Identify which cell holds the provided text, then report its (X, Y) central coordinate. 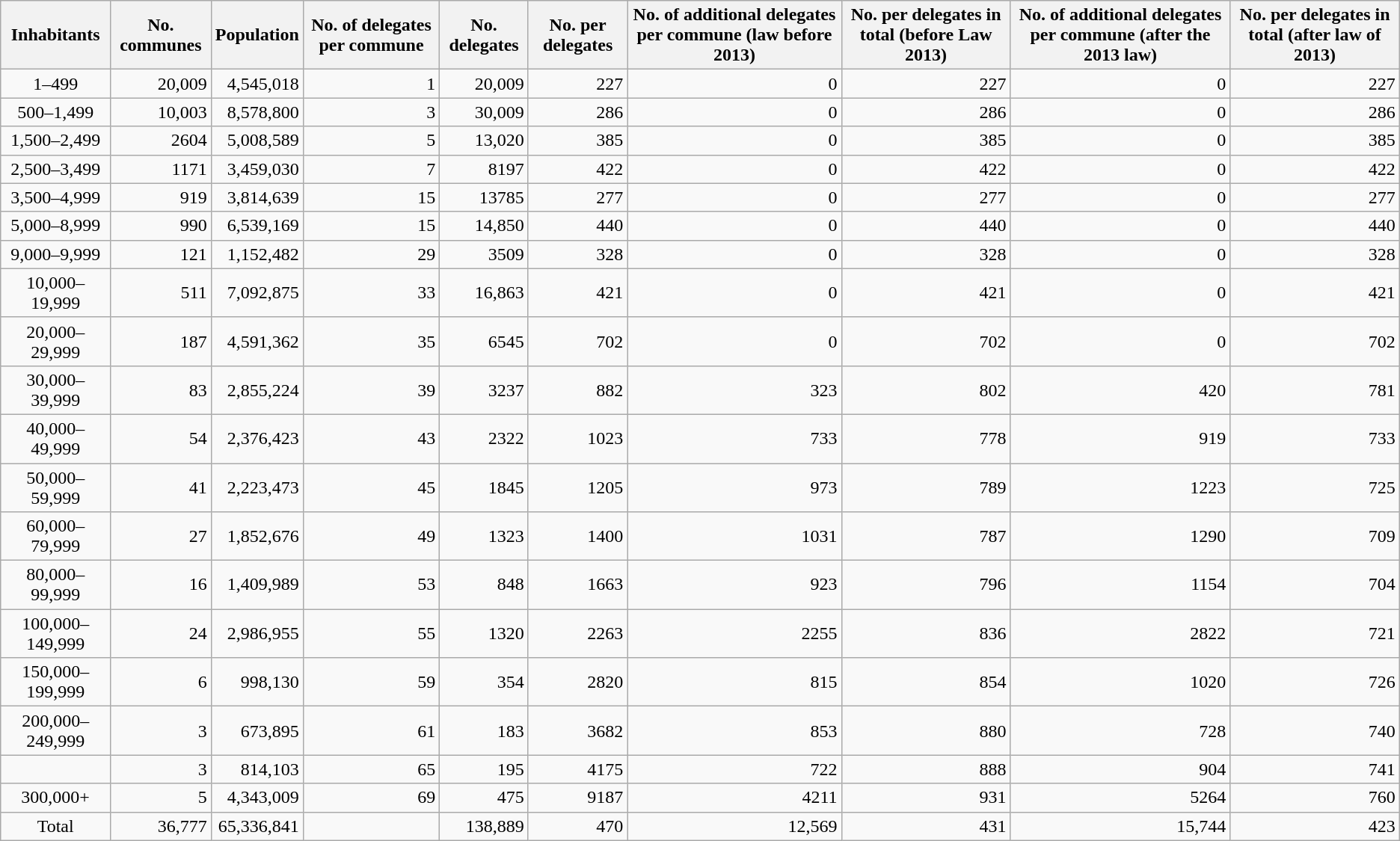
1,852,676 (257, 537)
5,008,589 (257, 141)
1171 (162, 169)
5264 (1120, 798)
Total (55, 826)
973 (734, 487)
No. per delegates in total (before Law 2013) (926, 35)
815 (734, 682)
511 (162, 293)
49 (371, 537)
789 (926, 487)
1845 (485, 487)
33 (371, 293)
728 (1120, 731)
998,130 (257, 682)
3,814,639 (257, 197)
9187 (577, 798)
725 (1315, 487)
796 (926, 585)
923 (734, 585)
14,850 (485, 226)
2822 (1120, 634)
2604 (162, 141)
45 (371, 487)
7 (371, 169)
470 (577, 826)
726 (1315, 682)
80,000–99,999 (55, 585)
3682 (577, 731)
1290 (1120, 537)
2820 (577, 682)
423 (1315, 826)
882 (577, 390)
9,000–9,999 (55, 254)
61 (371, 731)
990 (162, 226)
300,000+ (55, 798)
2255 (734, 634)
Inhabitants (55, 35)
740 (1315, 731)
787 (926, 537)
121 (162, 254)
3509 (485, 254)
880 (926, 731)
Population (257, 35)
3,459,030 (257, 169)
2,376,423 (257, 438)
4,591,362 (257, 341)
65,336,841 (257, 826)
3,500–4,999 (55, 197)
83 (162, 390)
1020 (1120, 682)
1–499 (55, 84)
673,895 (257, 731)
2263 (577, 634)
704 (1315, 585)
6 (162, 682)
2322 (485, 438)
8,578,800 (257, 112)
39 (371, 390)
10,000–19,999 (55, 293)
722 (734, 769)
1154 (1120, 585)
1,500–2,499 (55, 141)
16 (162, 585)
3237 (485, 390)
2,500–3,499 (55, 169)
30,009 (485, 112)
8197 (485, 169)
29 (371, 254)
802 (926, 390)
2,223,473 (257, 487)
40,000–49,999 (55, 438)
1,152,482 (257, 254)
55 (371, 634)
5,000–8,999 (55, 226)
59 (371, 682)
12,569 (734, 826)
No. of additional delegates per commune (law before 2013) (734, 35)
No. of delegates per commune (371, 35)
1023 (577, 438)
854 (926, 682)
888 (926, 769)
721 (1315, 634)
323 (734, 390)
741 (1315, 769)
6,539,169 (257, 226)
No. delegates (485, 35)
138,889 (485, 826)
4175 (577, 769)
No. per delegates (577, 35)
4,545,018 (257, 84)
760 (1315, 798)
1663 (577, 585)
No. communes (162, 35)
53 (371, 585)
420 (1120, 390)
2,855,224 (257, 390)
10,003 (162, 112)
1,409,989 (257, 585)
1 (371, 84)
431 (926, 826)
904 (1120, 769)
848 (485, 585)
354 (485, 682)
778 (926, 438)
500–1,499 (55, 112)
24 (162, 634)
475 (485, 798)
2,986,955 (257, 634)
50,000–59,999 (55, 487)
931 (926, 798)
781 (1315, 390)
187 (162, 341)
1323 (485, 537)
183 (485, 731)
41 (162, 487)
60,000–79,999 (55, 537)
1320 (485, 634)
1031 (734, 537)
65 (371, 769)
4211 (734, 798)
200,000–249,999 (55, 731)
853 (734, 731)
100,000–149,999 (55, 634)
43 (371, 438)
13785 (485, 197)
709 (1315, 537)
836 (926, 634)
7,092,875 (257, 293)
No. per delegates in total (after law of 2013) (1315, 35)
1223 (1120, 487)
16,863 (485, 293)
195 (485, 769)
54 (162, 438)
150,000–199,999 (55, 682)
1205 (577, 487)
814,103 (257, 769)
69 (371, 798)
27 (162, 537)
1400 (577, 537)
20,000–29,999 (55, 341)
4,343,009 (257, 798)
15,744 (1120, 826)
30,000–39,999 (55, 390)
No. of additional delegates per commune (after the 2013 law) (1120, 35)
35 (371, 341)
36,777 (162, 826)
13,020 (485, 141)
6545 (485, 341)
